Detect which cell encompasses the target text, then output its (X, Y) center coordinate. 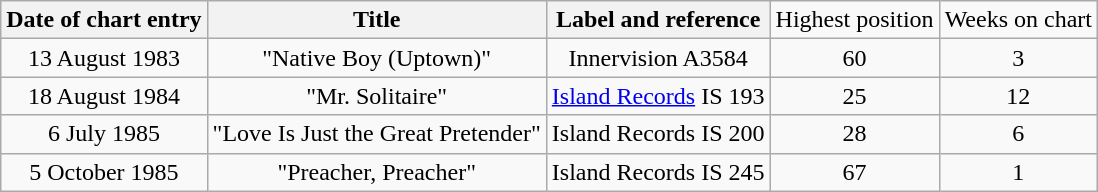
Island Records IS 245 (658, 172)
Weeks on chart (1018, 20)
60 (854, 58)
"Native Boy (Uptown)" (376, 58)
"Preacher, Preacher" (376, 172)
Date of chart entry (104, 20)
Label and reference (658, 20)
Island Records IS 193 (658, 96)
25 (854, 96)
"Mr. Solitaire" (376, 96)
67 (854, 172)
6 July 1985 (104, 134)
5 October 1985 (104, 172)
Island Records IS 200 (658, 134)
12 (1018, 96)
6 (1018, 134)
3 (1018, 58)
1 (1018, 172)
18 August 1984 (104, 96)
Highest position (854, 20)
"Love Is Just the Great Pretender" (376, 134)
Innervision A3584 (658, 58)
Title (376, 20)
13 August 1983 (104, 58)
28 (854, 134)
